Extract the (X, Y) coordinate from the center of the cell holding the provided text.  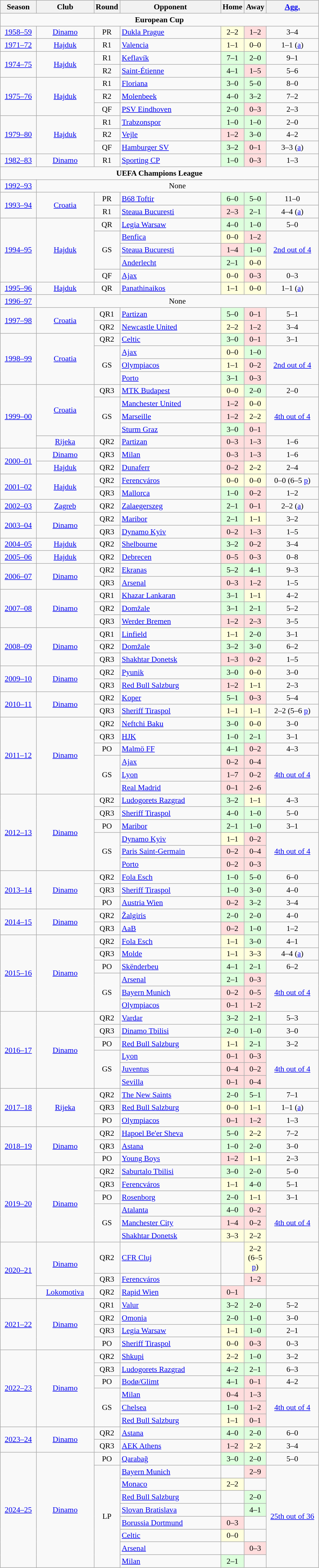
1994–95 (18, 250)
2014–15 (18, 922)
1975–76 (18, 96)
Hamburger SV (170, 148)
Manchester United (170, 404)
2007–08 (18, 609)
Neftchi Baku (170, 724)
5–3 (292, 1018)
1974–75 (18, 65)
Lokomotiva (65, 1292)
Zagreb (65, 506)
2022–23 (18, 1388)
2019–20 (18, 1204)
MTK Budapest (170, 391)
UEFA Champions League (160, 173)
Molenbeek (170, 97)
2013–14 (18, 890)
Saburtalo Tbilisi (170, 1172)
3–3 (a) (292, 148)
Debrecen (170, 557)
Malmö FF (170, 749)
11–0 (292, 199)
6–3 (292, 1369)
9–1 (292, 58)
European Cup (160, 20)
Valencia (170, 45)
Manchester City (170, 1223)
1995–96 (18, 289)
Dunaferr (170, 468)
2012–13 (18, 833)
Panathinaikos (170, 289)
1997–98 (18, 320)
CFR Cluj (170, 1258)
2023–24 (18, 1439)
25th out of 36 (292, 1516)
5–6 (292, 71)
Chelsea (170, 1408)
8–0 (292, 84)
2015–16 (18, 973)
2000–01 (18, 461)
2002–03 (18, 506)
0–8 (292, 557)
1999–00 (18, 416)
2005–06 (18, 557)
HJK (170, 737)
Dinamo Tbilisi (170, 1031)
1998–99 (18, 359)
Dukla Prague (170, 32)
Juventus (170, 1069)
Marseille (170, 416)
Hapoel Be'er Sheva (170, 1133)
2–6 (255, 788)
Agg. (292, 7)
Young Boys (170, 1159)
1–7 (232, 775)
2024–25 (18, 1510)
9–3 (292, 570)
Zalaegerszeg (170, 506)
PSV Eindhoven (170, 109)
Atalanta (170, 1210)
Sturm Graz (170, 429)
Shelbourne (170, 544)
2–9 (255, 1472)
Pyunik (170, 673)
Austria Wien (170, 903)
Rosenborg (170, 1197)
Real Madrid (170, 788)
2010–11 (18, 704)
Linfield (170, 634)
B68 Toftir (170, 199)
Qarabağ (170, 1459)
Molde (170, 954)
AEK Athens (170, 1446)
1958–59 (18, 32)
Valur (170, 1305)
AaB (170, 928)
1992–93 (18, 186)
Sporting CP (170, 161)
Club (65, 7)
2006–07 (18, 576)
2018–19 (18, 1146)
5–4 (292, 698)
Mallorca (170, 493)
2001–02 (18, 486)
Opponent (170, 7)
Skënderbeu (170, 967)
Sevilla (170, 1082)
Rapid Wien (170, 1292)
Anderlecht (170, 263)
2020–21 (18, 1270)
The New Saints (170, 1095)
Keflavík (170, 58)
Omonia (170, 1318)
1996–97 (18, 301)
Paris Saint-Germain (170, 852)
1971–72 (18, 45)
2003–04 (18, 525)
2–2(6–5 p) (255, 1258)
Away (255, 7)
Home (232, 7)
Koper (170, 698)
2016–17 (18, 1050)
Khazar Lankaran (170, 596)
LP (107, 1516)
Vejle (170, 135)
Saint-Étienne (170, 71)
Monaco (170, 1484)
0–0 (6–5 p) (292, 480)
2021–22 (18, 1324)
Shkupi (170, 1356)
2–2 (5–6 p) (292, 711)
Vardar (170, 1018)
Trabzonspor (170, 122)
Slovan Bratislava (170, 1510)
2–4 (292, 468)
2008–09 (18, 647)
2011–12 (18, 756)
Žalgiris (170, 916)
Borussia Dortmund (170, 1523)
Round (107, 7)
2017–18 (18, 1107)
Newcastle United (170, 327)
Ekranas (170, 570)
1982–83 (18, 161)
1979–80 (18, 135)
3–5 (292, 621)
2004–05 (18, 544)
Bodø/Glimt (170, 1382)
Season (18, 7)
2–2 (a) (292, 506)
Floriana (170, 84)
1993–94 (18, 206)
Werder Bremen (170, 621)
2009–10 (18, 679)
Benfica (170, 237)
